Locate the cell with the specified text and output its (x, y) center coordinate. 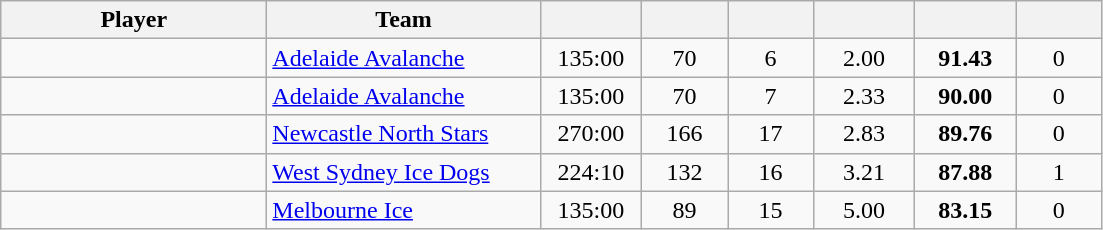
17 (771, 134)
166 (684, 134)
7 (771, 96)
Team (404, 20)
132 (684, 172)
83.15 (966, 210)
Newcastle North Stars (404, 134)
Melbourne Ice (404, 210)
West Sydney Ice Dogs (404, 172)
5.00 (864, 210)
6 (771, 58)
15 (771, 210)
90.00 (966, 96)
89.76 (966, 134)
16 (771, 172)
3.21 (864, 172)
Player (134, 20)
87.88 (966, 172)
89 (684, 210)
270:00 (590, 134)
2.00 (864, 58)
91.43 (966, 58)
224:10 (590, 172)
2.83 (864, 134)
1 (1059, 172)
2.33 (864, 96)
